Return [x, y] of the center of cell containing provided text 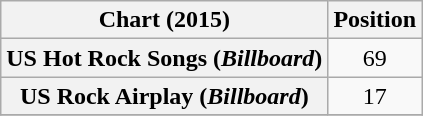
17 [375, 96]
Chart (2015) [164, 20]
Position [375, 20]
US Rock Airplay (Billboard) [164, 96]
69 [375, 58]
US Hot Rock Songs (Billboard) [164, 58]
